Provide the [X, Y] coordinate of the cell's center where the given text is located.  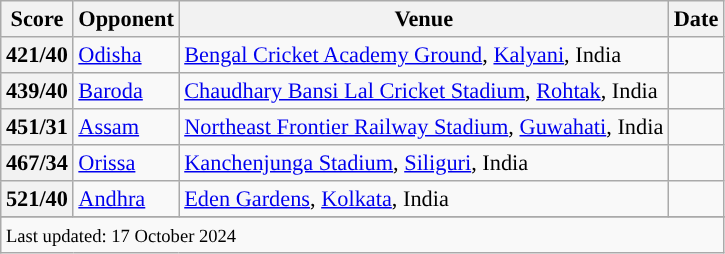
521/40 [37, 198]
Kanchenjunga Stadium, Siliguri, India [424, 162]
Last updated: 17 October 2024 [362, 234]
421/40 [37, 55]
Baroda [126, 90]
Score [37, 19]
Odisha [126, 55]
Andhra [126, 198]
Bengal Cricket Academy Ground, Kalyani, India [424, 55]
439/40 [37, 90]
Chaudhary Bansi Lal Cricket Stadium, Rohtak, India [424, 90]
Northeast Frontier Railway Stadium, Guwahati, India [424, 126]
Eden Gardens, Kolkata, India [424, 198]
467/34 [37, 162]
Venue [424, 19]
Orissa [126, 162]
Date [696, 19]
Assam [126, 126]
Opponent [126, 19]
451/31 [37, 126]
